From the cell containing the given text, extract its center point as (x, y) coordinate. 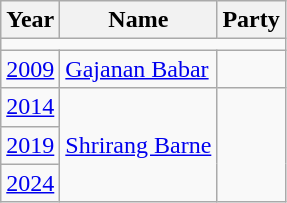
Gajanan Babar (138, 69)
2024 (30, 183)
2014 (30, 107)
Name (138, 20)
2019 (30, 145)
Party (251, 20)
Year (30, 20)
Shrirang Barne (138, 145)
2009 (30, 69)
